Identify which cell holds the provided text, then report its (X, Y) central coordinate. 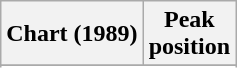
Chart (1989) (72, 34)
Peakposition (189, 34)
